Scan for the cell matching the given text and deliver its [x, y] coordinate at center. 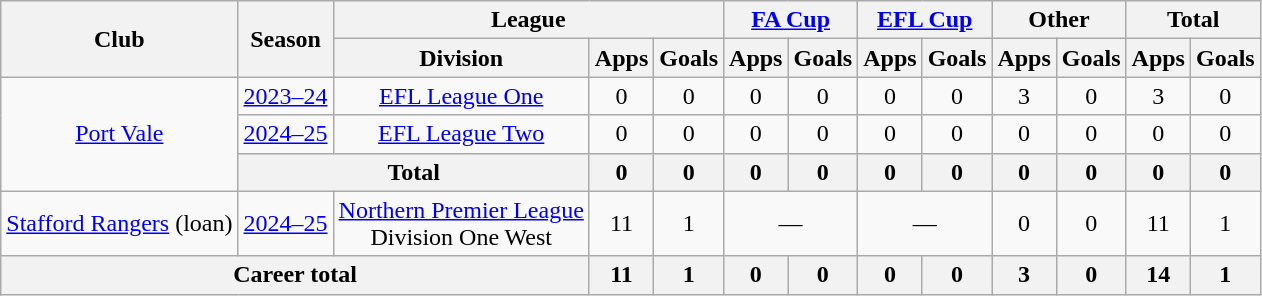
FA Cup [791, 20]
Northern Premier LeagueDivision One West [461, 224]
Club [120, 39]
Other [1059, 20]
Port Vale [120, 134]
League [528, 20]
EFL League One [461, 96]
Division [461, 58]
Career total [296, 275]
Stafford Rangers (loan) [120, 224]
14 [1158, 275]
2023–24 [286, 96]
EFL Cup [925, 20]
EFL League Two [461, 134]
Season [286, 39]
